From the cell containing the given text, extract its center point as [X, Y] coordinate. 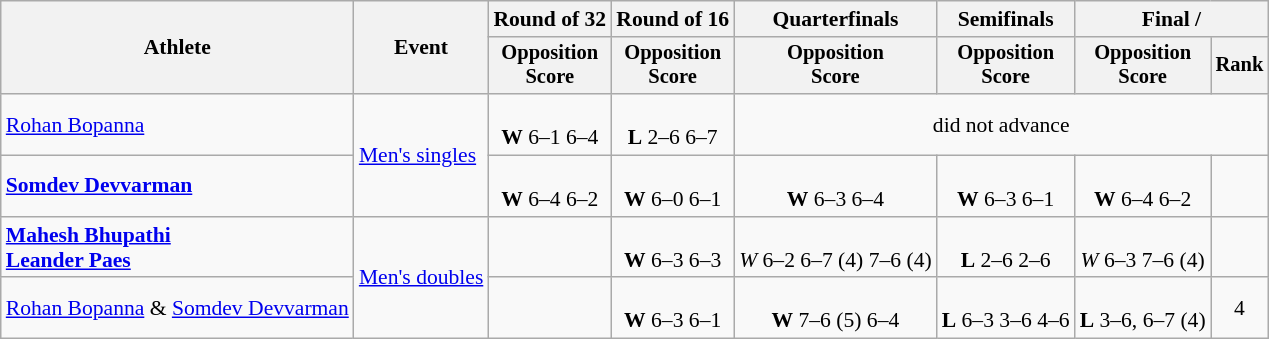
W 6–3 7–6 (4) [1143, 248]
L 6–3 3–6 4–6 [1006, 308]
Semifinals [1006, 19]
Rank [1240, 66]
Final / [1172, 19]
W 7–6 (5) 6–4 [836, 308]
W 6–0 6–1 [672, 186]
Rohan Bopanna & Somdev Devvarman [178, 308]
4 [1240, 308]
Rohan Bopanna [178, 124]
W 6–3 6–3 [672, 248]
did not advance [1001, 124]
Athlete [178, 48]
Mahesh BhupathiLeander Paes [178, 248]
Men's doubles [422, 278]
W 6–1 6–4 [550, 124]
Men's singles [422, 155]
Somdev Devvarman [178, 186]
L 2–6 2–6 [1006, 248]
Round of 16 [672, 19]
W 6–2 6–7 (4) 7–6 (4) [836, 248]
W 6–3 6–4 [836, 186]
Quarterfinals [836, 19]
Round of 32 [550, 19]
Event [422, 48]
L 3–6, 6–7 (4) [1143, 308]
L 2–6 6–7 [672, 124]
